Determine the [x, y] coordinate at the center of the cell enclosing the given text.  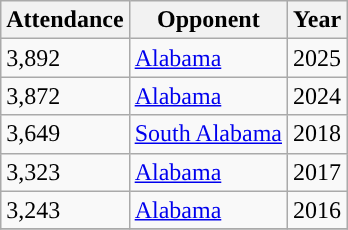
South Alabama [208, 134]
Opponent [208, 20]
Year [318, 20]
2018 [318, 134]
2025 [318, 58]
3,892 [65, 58]
2016 [318, 210]
3,243 [65, 210]
Attendance [65, 20]
3,872 [65, 96]
2024 [318, 96]
2017 [318, 172]
3,323 [65, 172]
3,649 [65, 134]
